Return (x, y) of the center of cell containing provided text 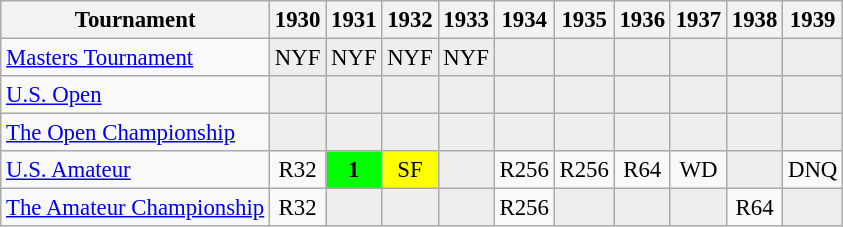
1935 (584, 20)
U.S. Amateur (136, 170)
WD (698, 170)
1937 (698, 20)
1939 (813, 20)
1934 (524, 20)
Tournament (136, 20)
Masters Tournament (136, 58)
1930 (298, 20)
1938 (754, 20)
U.S. Open (136, 95)
SF (410, 170)
The Open Championship (136, 133)
1931 (354, 20)
1936 (642, 20)
1932 (410, 20)
1933 (466, 20)
DNQ (813, 170)
The Amateur Championship (136, 208)
1 (354, 170)
